Find where the given text appears and provide that cell's center as [X, Y] coordinate. 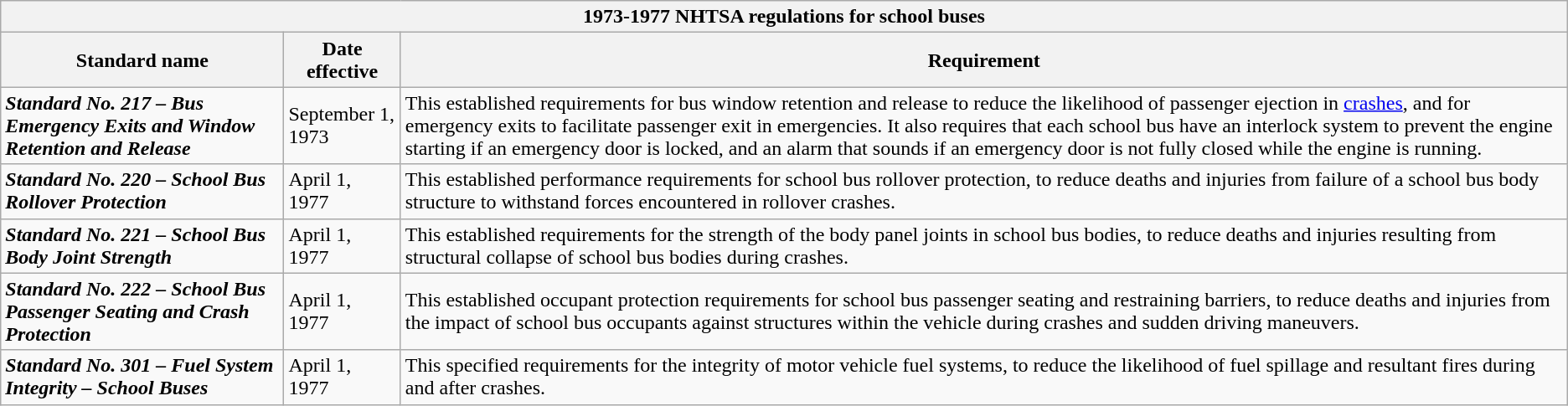
Standard No. 221 – School Bus Body Joint Strength [142, 246]
Standard No. 301 – Fuel System Integrity – School Buses [142, 377]
Requirement [983, 60]
September 1, 1973 [342, 126]
Date effective [342, 60]
Standard No. 217 – Bus Emergency Exits and Window Retention and Release [142, 126]
1973-1977 NHTSA regulations for school buses [784, 17]
Standard No. 220 – School Bus Rollover Protection [142, 191]
Standard name [142, 60]
Standard No. 222 – School Bus Passenger Seating and Crash Protection [142, 311]
